Return (x, y) of the center of cell containing provided text 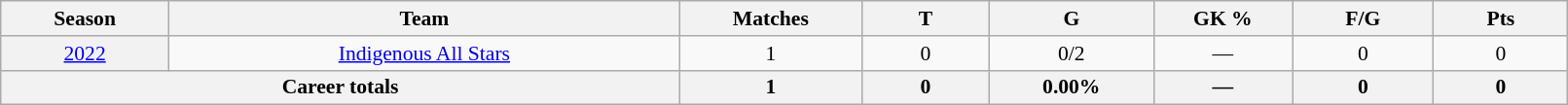
T (925, 18)
Matches (771, 18)
Pts (1501, 18)
2022 (86, 53)
Team (424, 18)
F/G (1363, 18)
Indigenous All Stars (424, 53)
GK % (1222, 18)
Career totals (341, 87)
0.00% (1072, 87)
Season (86, 18)
G (1072, 18)
0/2 (1072, 53)
